Output the [X, Y] coordinate of the center of the cell containing the given text.  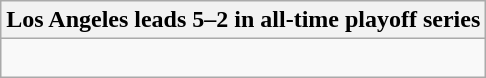
Los Angeles leads 5–2 in all-time playoff series [244, 20]
